Return the [x, y] coordinate for the center point of the cell that contains the specified text.  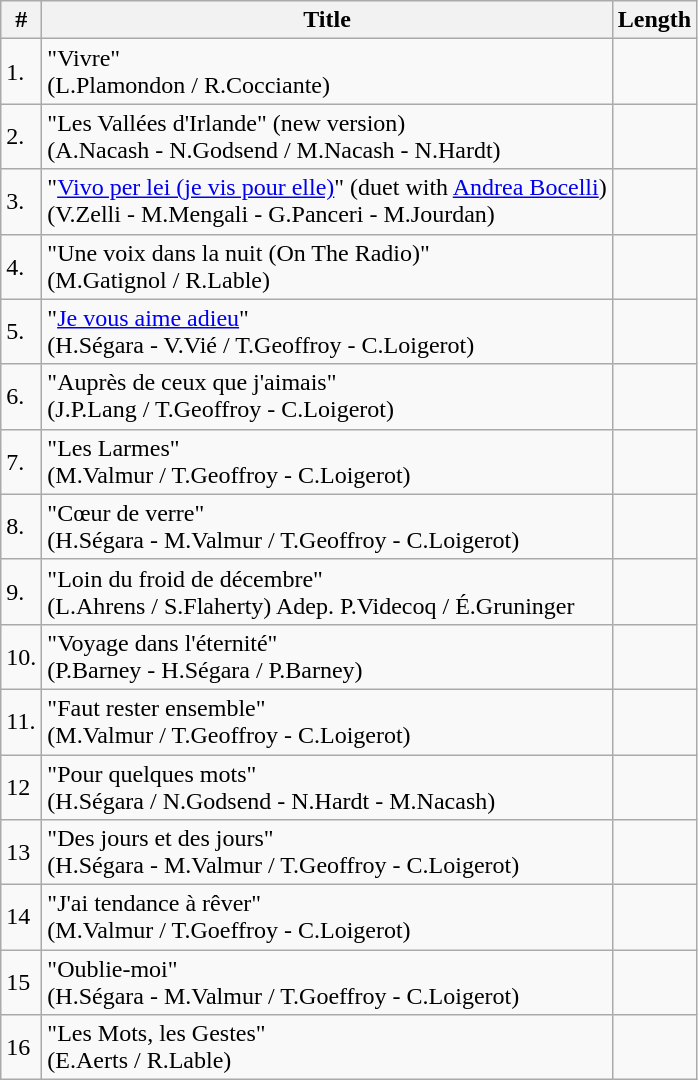
1. [22, 72]
"Faut rester ensemble" (M.Valmur / T.Geoffroy - C.Loigerot) [327, 722]
"Les Larmes" (M.Valmur / T.Geoffroy - C.Loigerot) [327, 462]
10. [22, 656]
"Vivo per lei (je vis pour elle)" (duet with Andrea Bocelli)(V.Zelli - M.Mengali - G.Panceri - M.Jourdan) [327, 202]
14 [22, 918]
Title [327, 20]
"Les Vallées d'Irlande" (new version) (A.Nacash - N.Godsend / M.Nacash - N.Hardt) [327, 136]
12 [22, 786]
16 [22, 1048]
"Vivre" (L.Plamondon / R.Cocciante) [327, 72]
3. [22, 202]
# [22, 20]
2. [22, 136]
"Une voix dans la nuit (On The Radio)" (M.Gatignol / R.Lable) [327, 266]
8. [22, 526]
"Cœur de verre" (H.Ségara - M.Valmur / T.Geoffroy - C.Loigerot) [327, 526]
5. [22, 332]
"Voyage dans l'éternité" (P.Barney - H.Ségara / P.Barney) [327, 656]
6. [22, 396]
13 [22, 852]
15 [22, 982]
"Loin du froid de décembre" (L.Ahrens / S.Flaherty) Adep. P.Videcoq / É.Gruninger [327, 592]
"Des jours et des jours" (H.Ségara - M.Valmur / T.Geoffroy - C.Loigerot) [327, 852]
"Oublie-moi" (H.Ségara - M.Valmur / T.Goeffroy - C.Loigerot) [327, 982]
Length [654, 20]
7. [22, 462]
"J'ai tendance à rêver" (M.Valmur / T.Goeffroy - C.Loigerot) [327, 918]
"Les Mots, les Gestes" (E.Aerts / R.Lable) [327, 1048]
4. [22, 266]
11. [22, 722]
9. [22, 592]
"Pour quelques mots" (H.Ségara / N.Godsend - N.Hardt - M.Nacash) [327, 786]
"Auprès de ceux que j'aimais" (J.P.Lang / T.Geoffroy - C.Loigerot) [327, 396]
"Je vous aime adieu" (H.Ségara - V.Vié / T.Geoffroy - C.Loigerot) [327, 332]
